Find where the given text appears and provide that cell's center as [X, Y] coordinate. 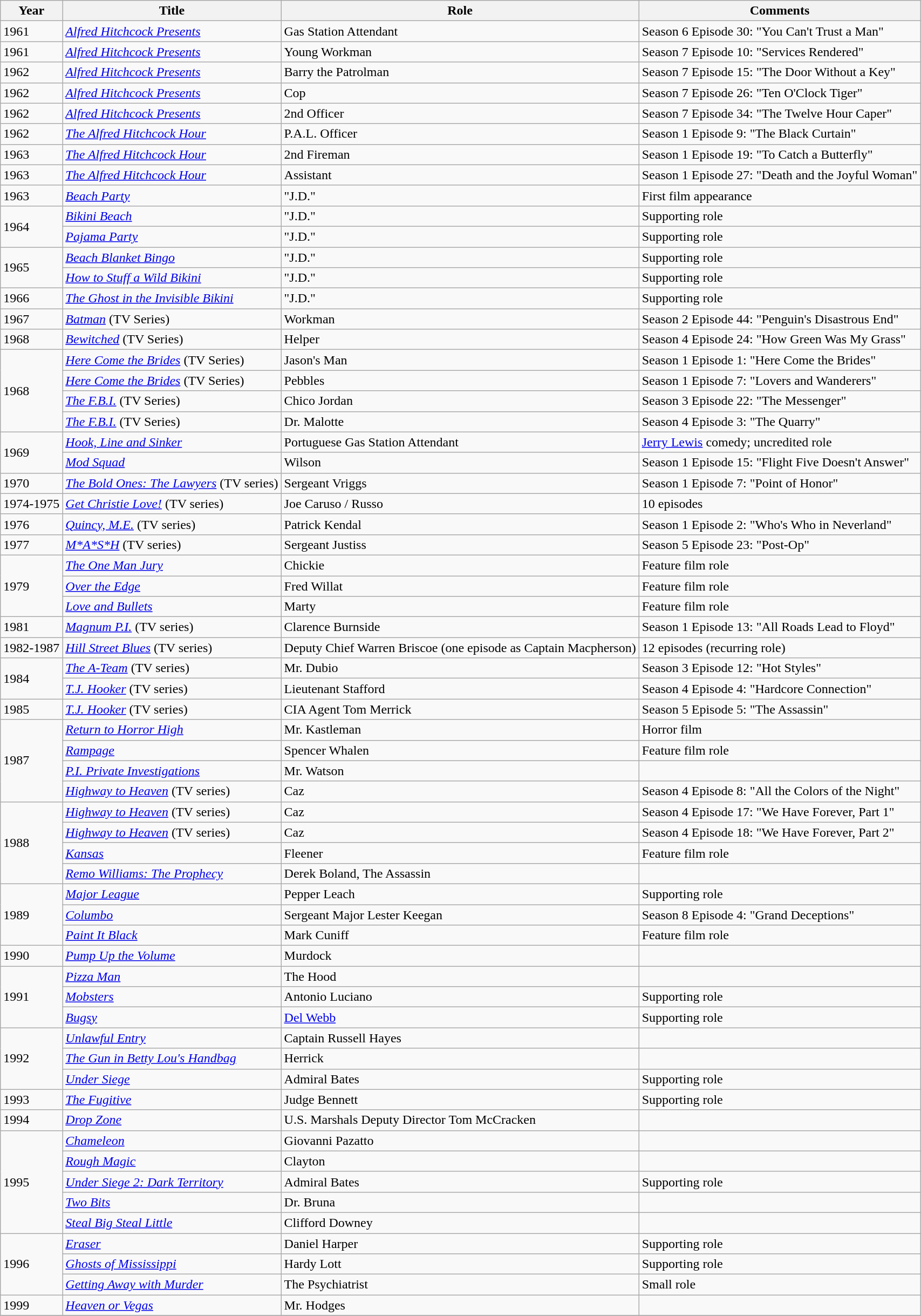
Lieutenant Stafford [460, 689]
Joe Caruso / Russo [460, 504]
Season 1 Episode 2: "Who's Who in Neverland" [780, 524]
P.A.L. Officer [460, 134]
Fred Willat [460, 586]
Under Siege [172, 1079]
Young Workman [460, 52]
1966 [31, 299]
Eraser [172, 1243]
Season 4 Episode 18: "We Have Forever, Part 2" [780, 832]
Over the Edge [172, 586]
Kansas [172, 853]
Season 1 Episode 15: "Flight Five Doesn't Answer" [780, 463]
1992 [31, 1059]
Season 2 Episode 44: "Penguin's Disastrous End" [780, 319]
Chico Jordan [460, 401]
2nd Officer [460, 113]
Season 7 Episode 15: "The Door Without a Key" [780, 72]
The Hood [460, 976]
Derek Boland, The Assassin [460, 873]
Chickie [460, 565]
Portuguese Gas Station Attendant [460, 442]
Season 3 Episode 12: "Hot Styles" [780, 668]
Beach Party [172, 195]
Magnum P.I. (TV series) [172, 627]
Ghosts of Mississippi [172, 1264]
Get Christie Love! (TV series) [172, 504]
2nd Fireman [460, 154]
Giovanni Pazatto [460, 1141]
Season 7 Episode 10: "Services Rendered" [780, 52]
Hardy Lott [460, 1264]
1964 [31, 226]
Bewitched (TV Series) [172, 340]
1985 [31, 709]
1974-1975 [31, 504]
Season 1 Episode 9: "The Black Curtain" [780, 134]
Season 1 Episode 1: "Here Come the Brides" [780, 360]
Season 4 Episode 17: "We Have Forever, Part 1" [780, 812]
Judge Bennett [460, 1100]
Season 4 Episode 24: "How Green Was My Grass" [780, 340]
Barry the Patrolman [460, 72]
1988 [31, 843]
Pajama Party [172, 236]
Return to Horror High [172, 730]
1999 [31, 1305]
Sergeant Major Lester Keegan [460, 915]
Major League [172, 894]
1993 [31, 1100]
Daniel Harper [460, 1243]
Patrick Kendal [460, 524]
1979 [31, 586]
Paint It Black [172, 935]
Batman (TV Series) [172, 319]
Spencer Whalen [460, 750]
Title [172, 11]
Remo Williams: The Prophecy [172, 873]
First film appearance [780, 195]
Season 1 Episode 7: "Point of Honor" [780, 483]
CIA Agent Tom Merrick [460, 709]
Pebbles [460, 381]
Hook, Line and Sinker [172, 442]
Antonio Luciano [460, 997]
Season 7 Episode 26: "Ten O'Clock Tiger" [780, 93]
Mr. Hodges [460, 1305]
The Psychiatrist [460, 1285]
Wilson [460, 463]
Pepper Leach [460, 894]
The Ghost in the Invisible Bikini [172, 299]
Gas Station Attendant [460, 31]
Heaven or Vegas [172, 1305]
Chameleon [172, 1141]
1967 [31, 319]
Sergeant Vriggs [460, 483]
1970 [31, 483]
Mark Cuniff [460, 935]
Rampage [172, 750]
Herrick [460, 1059]
Drop Zone [172, 1120]
P.I. Private Investigations [172, 771]
1989 [31, 914]
10 episodes [780, 504]
Season 6 Episode 30: "You Can't Trust a Man" [780, 31]
1976 [31, 524]
Season 5 Episode 23: "Post-Op" [780, 545]
The Bold Ones: The Lawyers (TV series) [172, 483]
U.S. Marshals Deputy Director Tom McCracken [460, 1120]
Hill Street Blues (TV series) [172, 648]
Quincy, M.E. (TV series) [172, 524]
Clayton [460, 1161]
Season 1 Episode 13: "All Roads Lead to Floyd" [780, 627]
Deputy Chief Warren Briscoe (one episode as Captain Macpherson) [460, 648]
Pizza Man [172, 976]
Comments [780, 11]
Season 1 Episode 27: "Death and the Joyful Woman" [780, 175]
Jason's Man [460, 360]
Bikini Beach [172, 216]
Mod Squad [172, 463]
Workman [460, 319]
Del Webb [460, 1017]
Steal Big Steal Little [172, 1223]
Sergeant Justiss [460, 545]
Season 1 Episode 19: "To Catch a Butterfly" [780, 154]
Horror film [780, 730]
1987 [31, 761]
How to Stuff a Wild Bikini [172, 278]
1965 [31, 268]
M*A*S*H (TV series) [172, 545]
Bugsy [172, 1017]
Fleener [460, 853]
1981 [31, 627]
Two Bits [172, 1202]
Beach Blanket Bingo [172, 257]
Mobsters [172, 997]
Captain Russell Hayes [460, 1038]
1984 [31, 679]
Dr. Bruna [460, 1202]
The One Man Jury [172, 565]
Season 4 Episode 8: "All the Colors of the Night" [780, 791]
12 episodes (recurring role) [780, 648]
1995 [31, 1182]
Helper [460, 340]
Murdock [460, 956]
Columbo [172, 915]
Unlawful Entry [172, 1038]
1996 [31, 1264]
Year [31, 11]
Clifford Downey [460, 1223]
1994 [31, 1120]
Marty [460, 607]
Mr. Dubio [460, 668]
Mr. Kastleman [460, 730]
Season 1 Episode 7: "Lovers and Wanderers" [780, 381]
Love and Bullets [172, 607]
Season 8 Episode 4: "Grand Deceptions" [780, 915]
Pump Up the Volume [172, 956]
Season 7 Episode 34: "The Twelve Hour Caper" [780, 113]
Cop [460, 93]
Dr. Malotte [460, 422]
Jerry Lewis comedy; uncredited role [780, 442]
Clarence Burnside [460, 627]
Under Siege 2: Dark Territory [172, 1182]
Season 3 Episode 22: "The Messenger" [780, 401]
Season 4 Episode 4: "Hardcore Connection" [780, 689]
Small role [780, 1285]
The Gun in Betty Lou's Handbag [172, 1059]
1990 [31, 956]
Mr. Watson [460, 771]
Season 5 Episode 5: "The Assassin" [780, 709]
Rough Magic [172, 1161]
1977 [31, 545]
1982-1987 [31, 648]
1969 [31, 452]
The A-Team (TV series) [172, 668]
Assistant [460, 175]
The Fugitive [172, 1100]
Role [460, 11]
Getting Away with Murder [172, 1285]
Season 4 Episode 3: "The Quarry" [780, 422]
1991 [31, 997]
